Pinpoint the cell where the given text exists, returning its (X, Y) midpoint coordinate. 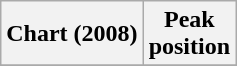
Chart (2008) (72, 34)
Peakposition (189, 34)
